Return (X, Y) of the center of cell containing provided text 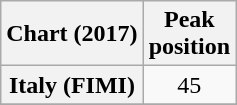
45 (189, 85)
Peakposition (189, 34)
Italy (FIMI) (72, 85)
Chart (2017) (72, 34)
